Output the (x, y) coordinate of the center of the cell containing the given text.  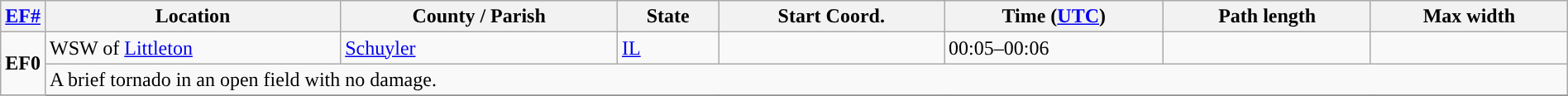
EF# (23, 17)
A brief tornado in an open field with no damage. (806, 79)
County / Parish (480, 17)
State (668, 17)
Path length (1267, 17)
Start Coord. (832, 17)
WSW of Littleton (192, 48)
Location (192, 17)
IL (668, 48)
Max width (1469, 17)
Schuyler (480, 48)
Time (UTC) (1054, 17)
00:05–00:06 (1054, 48)
EF0 (23, 64)
